Scan for the cell matching the given text and deliver its (X, Y) coordinate at center. 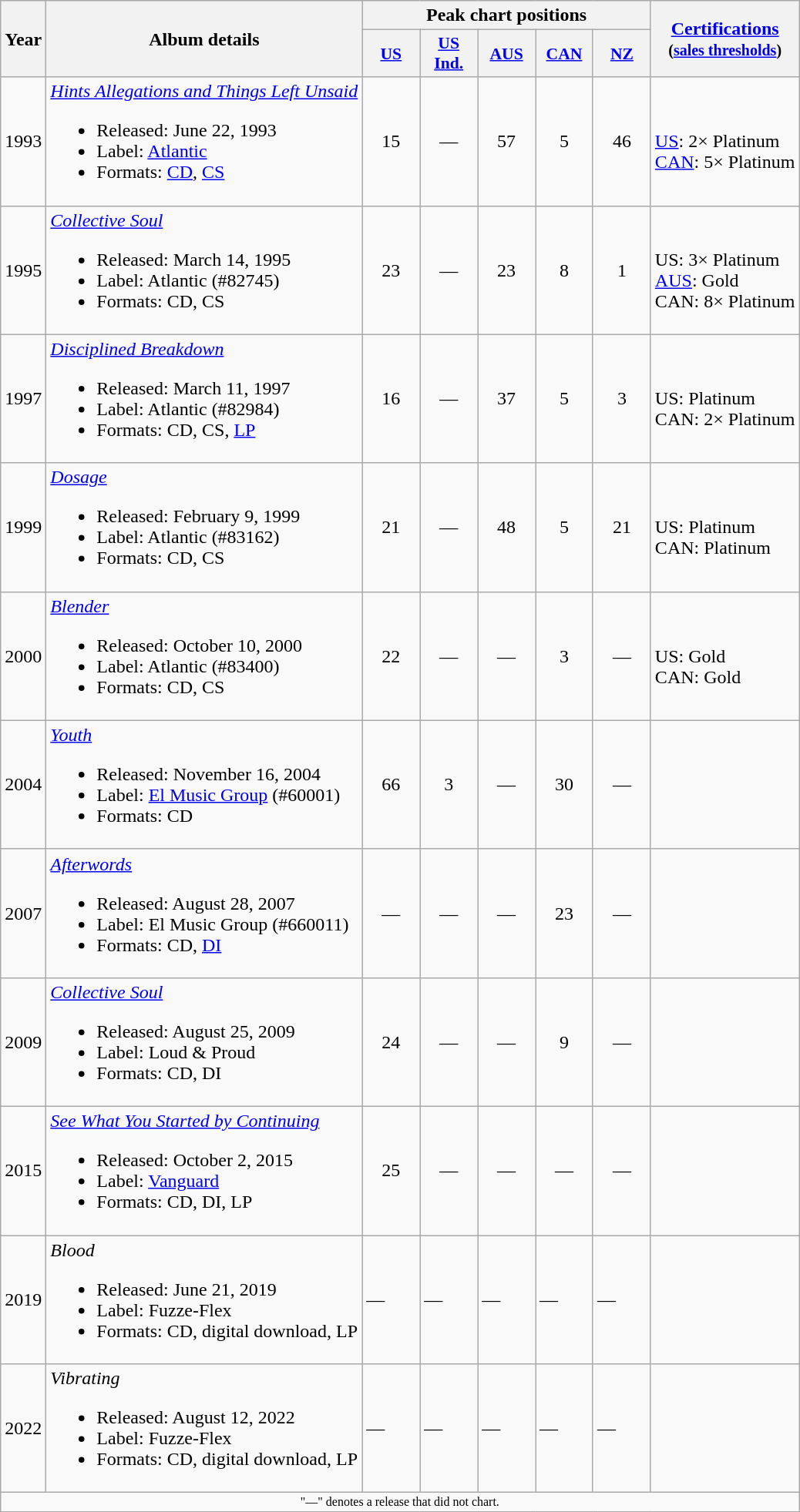
See What You Started by ContinuingReleased: October 2, 2015Label: VanguardFormats: CD, DI, LP (204, 1171)
NZ (621, 54)
AUS (507, 54)
US: 3× Platinum AUS: Gold CAN: 8× Platinum (724, 270)
57 (507, 142)
48 (507, 527)
US: Platinum CAN: 2× Platinum (724, 399)
2007 (23, 914)
24 (392, 1041)
1997 (23, 399)
YouthReleased: November 16, 2004Label: El Music Group (#60001)Formats: CD (204, 784)
46 (621, 142)
Disciplined BreakdownReleased: March 11, 1997Label: Atlantic (#82984)Formats: CD, CS, LP (204, 399)
16 (392, 399)
DosageReleased: February 9, 1999Label: Atlantic (#83162)Formats: CD, CS (204, 527)
2019 (23, 1300)
2004 (23, 784)
1999 (23, 527)
BloodReleased: June 21, 2019Label: Fuzze-FlexFormats: CD, digital download, LP (204, 1300)
US: Gold CAN: Gold (724, 656)
VibratingReleased: August 12, 2022Label: Fuzze-FlexFormats: CD, digital download, LP (204, 1428)
Hints Allegations and Things Left UnsaidReleased: June 22, 1993Label: AtlanticFormats: CD, CS (204, 142)
15 (392, 142)
1993 (23, 142)
37 (507, 399)
US: 2× Platinum CAN: 5× Platinum (724, 142)
30 (564, 784)
Album details (204, 39)
US: Platinum CAN: Platinum (724, 527)
US (392, 54)
66 (392, 784)
1995 (23, 270)
USInd. (449, 54)
25 (392, 1171)
2022 (23, 1428)
BlenderReleased: October 10, 2000Label: Atlantic (#83400)Formats: CD, CS (204, 656)
2015 (23, 1171)
CAN (564, 54)
2000 (23, 656)
9 (564, 1041)
8 (564, 270)
1 (621, 270)
AfterwordsReleased: August 28, 2007Label: El Music Group (#660011)Formats: CD, DI (204, 914)
"—" denotes a release that did not chart. (400, 1502)
22 (392, 656)
Collective SoulReleased: August 25, 2009Label: Loud & ProudFormats: CD, DI (204, 1041)
Year (23, 39)
2009 (23, 1041)
Peak chart positions (507, 15)
Collective SoulReleased: March 14, 1995Label: Atlantic (#82745)Formats: CD, CS (204, 270)
Certifications(sales thresholds) (724, 39)
